Determine the [x, y] coordinate at the center of the cell enclosing the given text.  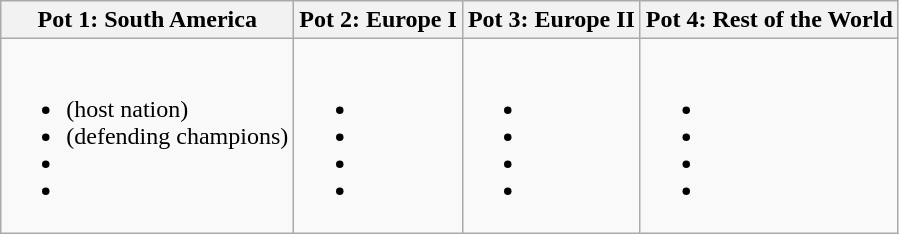
Pot 4: Rest of the World [769, 20]
(host nation) (defending champions) [148, 136]
Pot 1: South America [148, 20]
Pot 2: Europe I [378, 20]
Pot 3: Europe II [551, 20]
